For the text-containing cell, return its midpoint in [x, y] coordinate format. 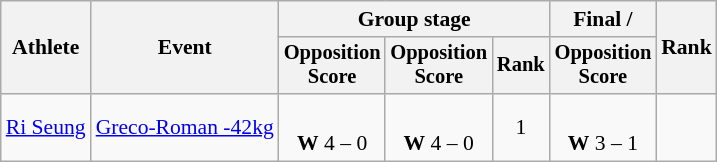
Final / [604, 19]
1 [521, 128]
W 3 – 1 [604, 128]
Ri Seung [46, 128]
Athlete [46, 48]
Event [185, 48]
Greco-Roman -42kg [185, 128]
Group stage [414, 19]
